Scan for the cell matching the given text and deliver its [X, Y] coordinate at center. 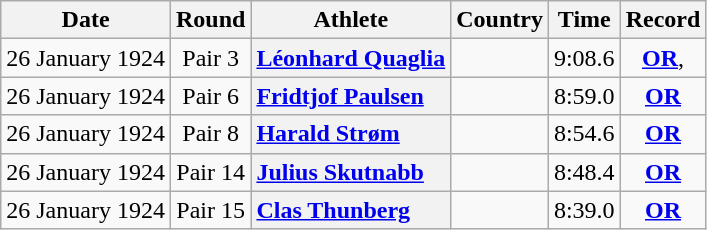
8:48.4 [584, 172]
Pair 6 [210, 96]
Pair 3 [210, 58]
Pair 15 [210, 210]
Pair 8 [210, 134]
Harald Strøm [351, 134]
Record [663, 20]
Date [86, 20]
8:54.6 [584, 134]
Athlete [351, 20]
Round [210, 20]
OR, [663, 58]
8:39.0 [584, 210]
Julius Skutnabb [351, 172]
Country [500, 20]
Fridtjof Paulsen [351, 96]
8:59.0 [584, 96]
Pair 14 [210, 172]
9:08.6 [584, 58]
Léonhard Quaglia [351, 58]
Time [584, 20]
Clas Thunberg [351, 210]
